Output the (X, Y) coordinate of the center of the cell containing the given text.  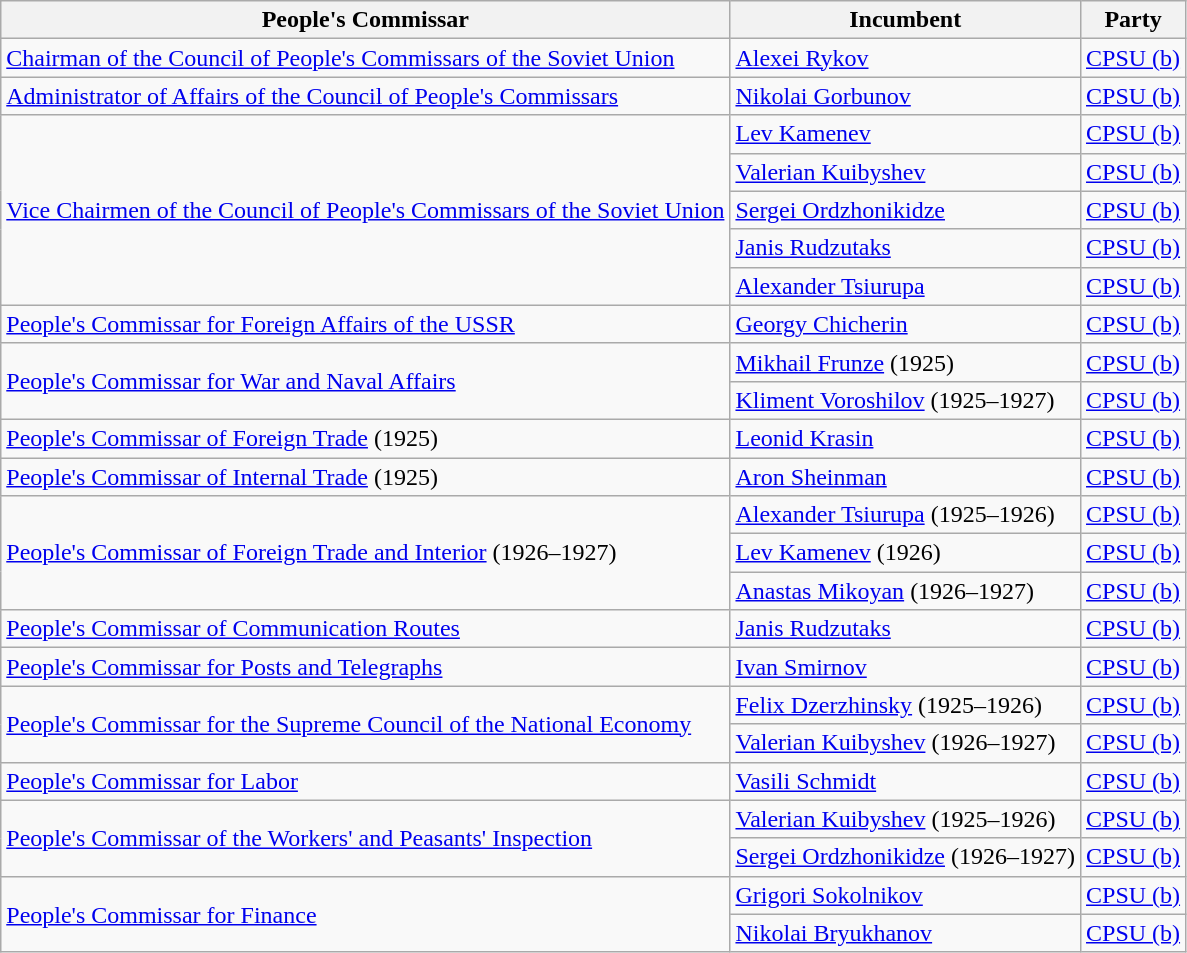
Nikolai Bryukhanov (906, 933)
Felix Dzerzhinsky (1925–1926) (906, 705)
People's Commissar of Foreign Trade (1925) (366, 438)
People's Commissar of Communication Routes (366, 629)
Kliment Voroshilov (1925–1927) (906, 400)
Sergei Ordzhonikidze (1926–1927) (906, 857)
Vasili Schmidt (906, 781)
Grigori Sokolnikov (906, 895)
People's Commissar for Foreign Affairs of the USSR (366, 324)
Vice Chairmen of the Council of People's Commissars of the Soviet Union (366, 210)
Aron Sheinman (906, 477)
Alexei Rykov (906, 58)
Nikolai Gorbunov (906, 96)
Valerian Kuibyshev (906, 172)
People's Commissar of the Workers' and Peasants' Inspection (366, 838)
People's Commissar for Labor (366, 781)
People's Commissar for War and Naval Affairs (366, 381)
Georgy Chicherin (906, 324)
People's Commissar for Finance (366, 914)
Incumbent (906, 20)
Administrator of Affairs of the Council of People's Commissars (366, 96)
People's Commissar for Posts and Telegraphs (366, 667)
Valerian Kuibyshev (1926–1927) (906, 743)
People's Commissar of Internal Trade (1925) (366, 477)
Lev Kamenev (906, 134)
People's Commissar for the Supreme Council of the National Economy (366, 724)
People's Commissar of Foreign Trade and Interior (1926–1927) (366, 553)
Party (1132, 20)
Mikhail Frunze (1925) (906, 362)
Ivan Smirnov (906, 667)
Anastas Mikoyan (1926–1927) (906, 591)
Chairman of the Council of People's Commissars of the Soviet Union (366, 58)
Valerian Kuibyshev (1925–1926) (906, 819)
Sergei Ordzhonikidze (906, 210)
Alexander Tsiurupa (1925–1926) (906, 515)
People's Commissar (366, 20)
Lev Kamenev (1926) (906, 553)
Leonid Krasin (906, 438)
Alexander Tsiurupa (906, 286)
